Determine the [X, Y] coordinate at the center of the cell enclosing the given text.  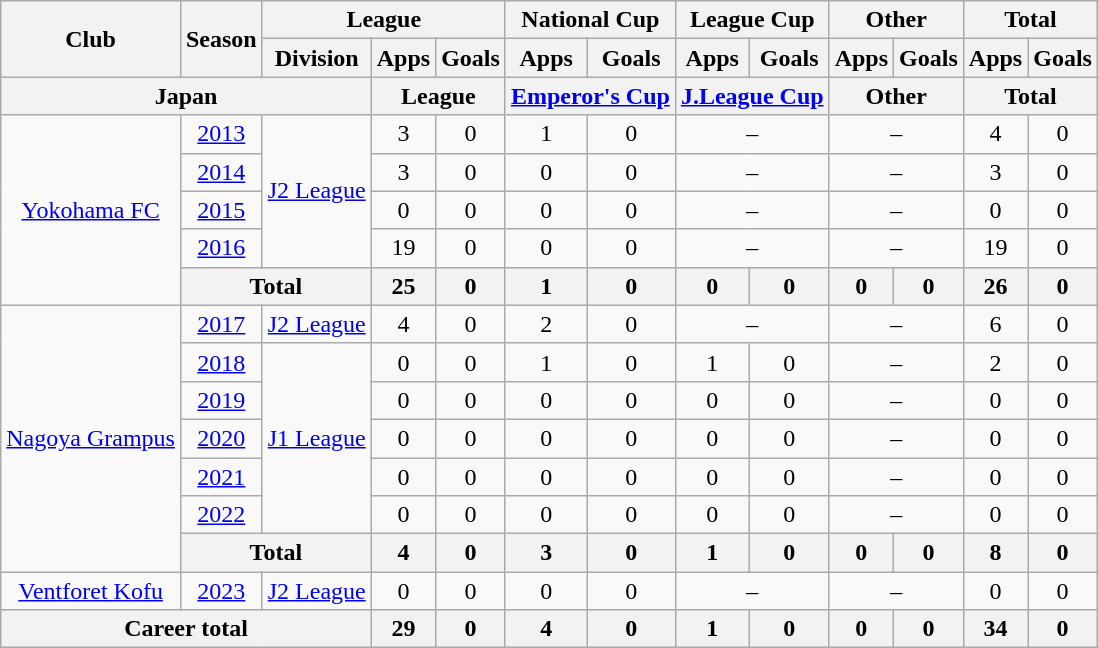
2018 [221, 362]
6 [995, 324]
Ventforet Kofu [91, 591]
34 [995, 629]
J.League Cup [752, 96]
Career total [186, 629]
2022 [221, 515]
2015 [221, 210]
2023 [221, 591]
Yokohama FC [91, 210]
Club [91, 39]
2020 [221, 438]
2014 [221, 172]
National Cup [590, 20]
25 [403, 286]
2019 [221, 400]
J1 League [316, 438]
2013 [221, 134]
2017 [221, 324]
8 [995, 553]
Season [221, 39]
2016 [221, 248]
26 [995, 286]
Japan [186, 96]
2021 [221, 477]
Emperor's Cup [590, 96]
League Cup [752, 20]
Division [316, 58]
Nagoya Grampus [91, 438]
29 [403, 629]
